Locate the cell with the specified text and output its (X, Y) center coordinate. 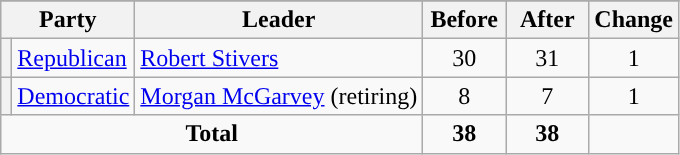
Republican (74, 58)
Morgan McGarvey (retiring) (279, 96)
Total (212, 134)
30 (464, 58)
Party (68, 20)
Democratic (74, 96)
Robert Stivers (279, 58)
7 (548, 96)
Leader (279, 20)
Before (464, 20)
After (548, 20)
8 (464, 96)
Change (634, 20)
31 (548, 58)
